Locate the cell with the specified text and output its (x, y) center coordinate. 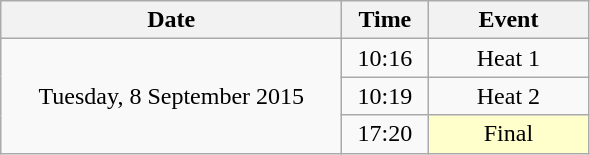
Final (508, 134)
Heat 1 (508, 58)
Heat 2 (508, 96)
Date (172, 20)
Event (508, 20)
17:20 (385, 134)
10:16 (385, 58)
Time (385, 20)
Tuesday, 8 September 2015 (172, 96)
10:19 (385, 96)
